Provide the [x, y] coordinate of the cell's center where the given text is located.  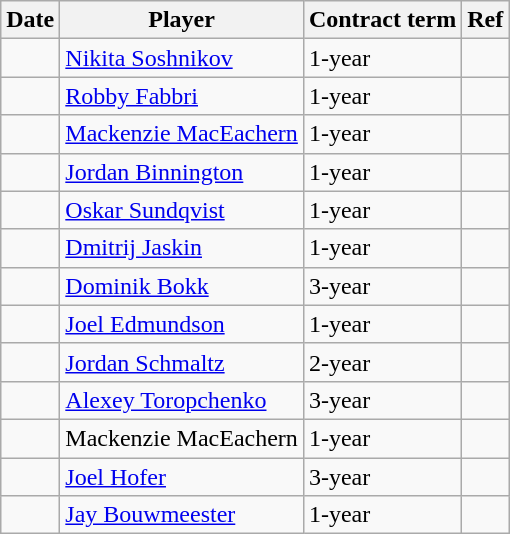
Date [30, 20]
Oskar Sundqvist [182, 210]
Jordan Binnington [182, 172]
Contract term [382, 20]
Dominik Bokk [182, 286]
Joel Hofer [182, 477]
Robby Fabbri [182, 96]
Jordan Schmaltz [182, 362]
2-year [382, 362]
Player [182, 20]
Dmitrij Jaskin [182, 248]
Jay Bouwmeester [182, 515]
Joel Edmundson [182, 324]
Alexey Toropchenko [182, 400]
Nikita Soshnikov [182, 58]
Ref [486, 20]
